For the text-containing cell, return its midpoint in [X, Y] coordinate format. 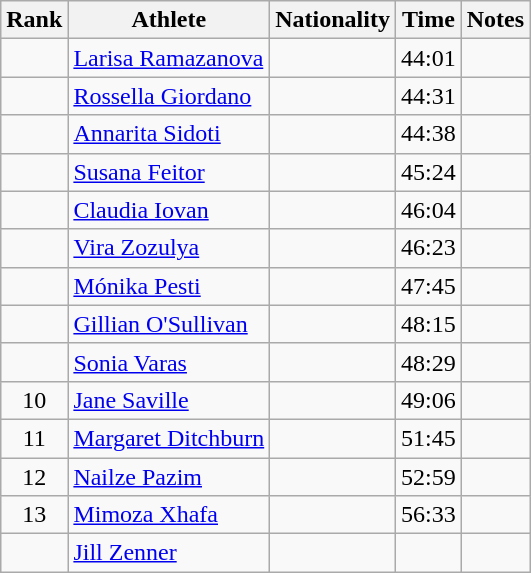
Jill Zenner [169, 553]
Nationality [333, 20]
48:15 [428, 324]
56:33 [428, 515]
Susana Feitor [169, 172]
Larisa Ramazanova [169, 58]
46:23 [428, 248]
44:38 [428, 134]
Athlete [169, 20]
Rank [34, 20]
Mónika Pesti [169, 286]
Time [428, 20]
45:24 [428, 172]
12 [34, 477]
51:45 [428, 438]
Annarita Sidoti [169, 134]
52:59 [428, 477]
Nailze Pazim [169, 477]
10 [34, 400]
47:45 [428, 286]
49:06 [428, 400]
Notes [495, 20]
Sonia Varas [169, 362]
44:01 [428, 58]
Claudia Iovan [169, 210]
46:04 [428, 210]
48:29 [428, 362]
Mimoza Xhafa [169, 515]
Margaret Ditchburn [169, 438]
Jane Saville [169, 400]
44:31 [428, 96]
13 [34, 515]
Gillian O'Sullivan [169, 324]
Vira Zozulya [169, 248]
Rossella Giordano [169, 96]
11 [34, 438]
